Detect which cell encompasses the target text, then output its (X, Y) center coordinate. 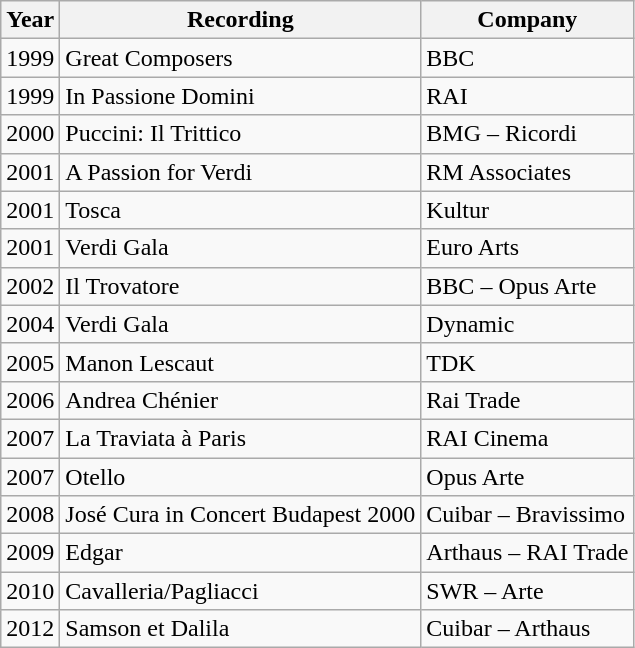
Otello (240, 477)
Andrea Chénier (240, 400)
Il Trovatore (240, 286)
Manon Lescaut (240, 362)
Cavalleria/Pagliacci (240, 591)
Samson et Dalila (240, 629)
2008 (30, 515)
RAI Cinema (528, 438)
Kultur (528, 210)
José Cura in Concert Budapest 2000 (240, 515)
La Traviata à Paris (240, 438)
2004 (30, 324)
2012 (30, 629)
Cuibar – Arthaus (528, 629)
BMG – Ricordi (528, 134)
In Passione Domini (240, 96)
Recording (240, 20)
2006 (30, 400)
Great Composers (240, 58)
2005 (30, 362)
Rai Trade (528, 400)
Cuibar – Bravissimo (528, 515)
A Passion for Verdi (240, 172)
Edgar (240, 553)
Year (30, 20)
RM Associates (528, 172)
2000 (30, 134)
BBC – Opus Arte (528, 286)
Company (528, 20)
Tosca (240, 210)
2002 (30, 286)
Dynamic (528, 324)
2009 (30, 553)
RAI (528, 96)
Puccini: Il Trittico (240, 134)
2010 (30, 591)
BBC (528, 58)
Arthaus – RAI Trade (528, 553)
Opus Arte (528, 477)
SWR – Arte (528, 591)
TDK (528, 362)
Euro Arts (528, 248)
